Locate the cell with the specified text and output its [X, Y] center coordinate. 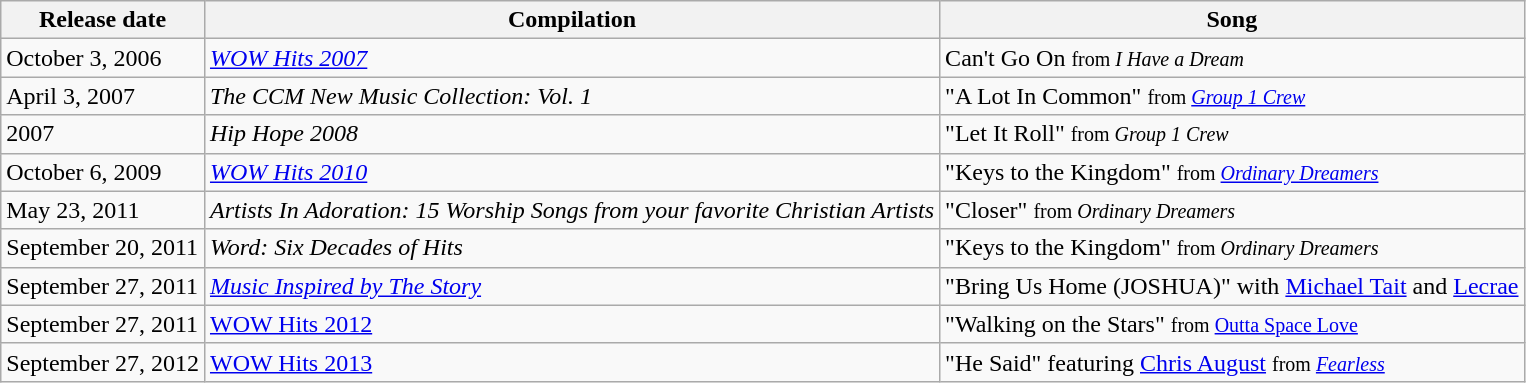
"Closer" from Ordinary Dreamers [1232, 210]
WOW Hits 2013 [572, 362]
May 23, 2011 [103, 210]
October 6, 2009 [103, 172]
Word: Six Decades of Hits [572, 248]
Hip Hope 2008 [572, 134]
WOW Hits 2012 [572, 324]
"Walking on the Stars" from Outta Space Love [1232, 324]
Artists In Adoration: 15 Worship Songs from your favorite Christian Artists [572, 210]
Song [1232, 20]
April 3, 2007 [103, 96]
September 27, 2012 [103, 362]
October 3, 2006 [103, 58]
2007 [103, 134]
"He Said" featuring Chris August from Fearless [1232, 362]
The CCM New Music Collection: Vol. 1 [572, 96]
Compilation [572, 20]
"Let It Roll" from Group 1 Crew [1232, 134]
"A Lot In Common" from Group 1 Crew [1232, 96]
Release date [103, 20]
WOW Hits 2010 [572, 172]
"Bring Us Home (JOSHUA)" with Michael Tait and Lecrae [1232, 286]
WOW Hits 2007 [572, 58]
September 20, 2011 [103, 248]
Music Inspired by The Story [572, 286]
Can't Go On from I Have a Dream [1232, 58]
